For the text-containing cell, return its midpoint in [x, y] coordinate format. 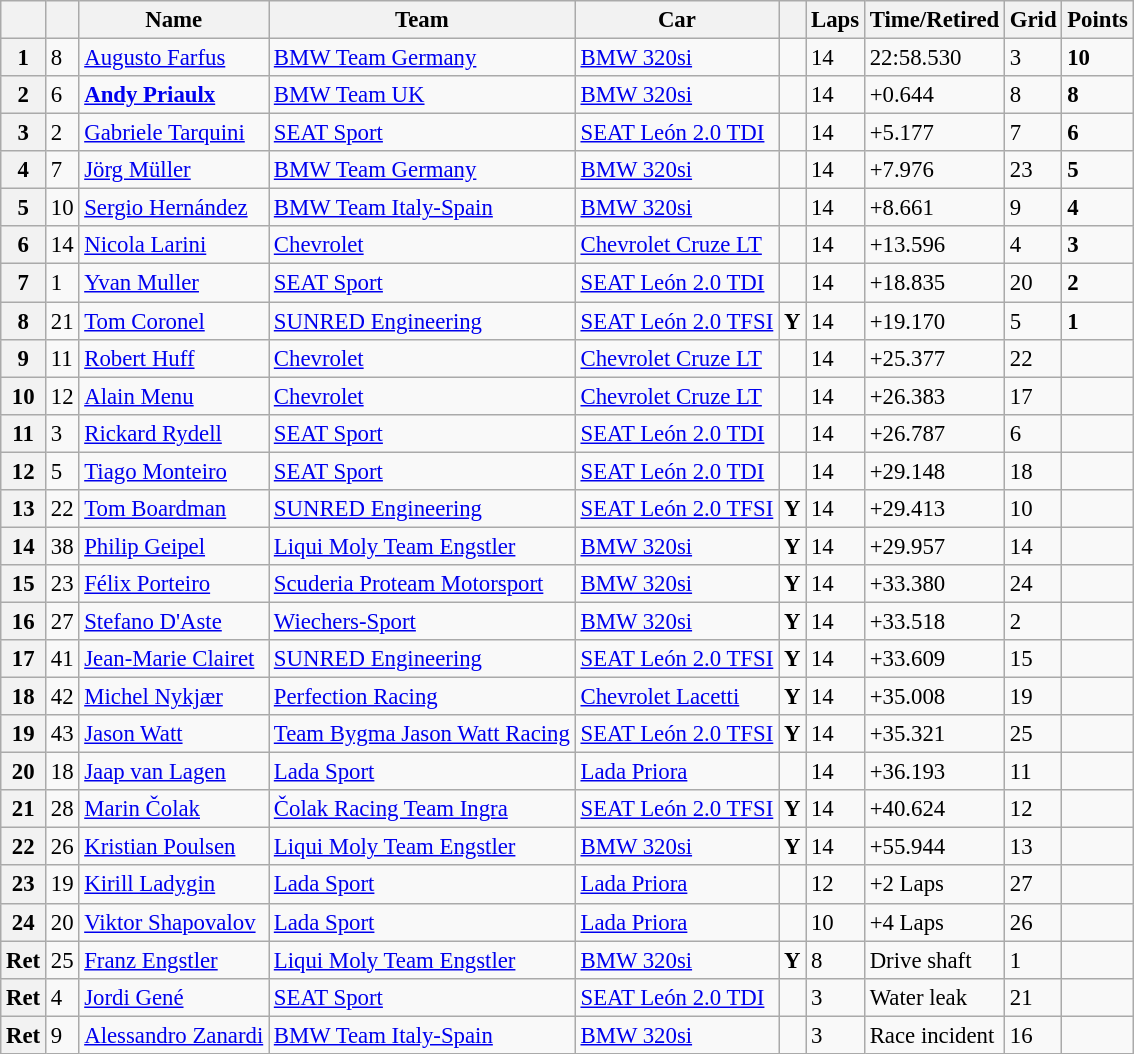
Franz Engstler [174, 960]
22:58.530 [934, 58]
+7.976 [934, 170]
Name [174, 20]
42 [62, 697]
Marin Čolak [174, 809]
Augusto Farfus [174, 58]
BMW Team UK [422, 95]
Čolak Racing Team Ingra [422, 809]
Rickard Rydell [174, 433]
Tiago Monteiro [174, 471]
+13.596 [934, 245]
Perfection Racing [422, 697]
+26.383 [934, 396]
Tom Boardman [174, 509]
Robert Huff [174, 358]
Philip Geipel [174, 546]
Time/Retired [934, 20]
+8.661 [934, 208]
+35.321 [934, 734]
Laps [836, 20]
+19.170 [934, 321]
38 [62, 546]
Alain Menu [174, 396]
Jaap van Lagen [174, 772]
Jason Watt [174, 734]
+2 Laps [934, 885]
+55.944 [934, 847]
41 [62, 659]
Jean-Marie Clairet [174, 659]
Michel Nykjær [174, 697]
Gabriele Tarquini [174, 133]
+36.193 [934, 772]
Félix Porteiro [174, 584]
Car [676, 20]
Tom Coronel [174, 321]
Drive shaft [934, 960]
+35.008 [934, 697]
+25.377 [934, 358]
Sergio Hernández [174, 208]
+18.835 [934, 283]
Viktor Shapovalov [174, 922]
+33.380 [934, 584]
Yvan Muller [174, 283]
+40.624 [934, 809]
+33.609 [934, 659]
Chevrolet Lacetti [676, 697]
Kirill Ladygin [174, 885]
+5.177 [934, 133]
Stefano D'Aste [174, 621]
+29.148 [934, 471]
+26.787 [934, 433]
Jordi Gené [174, 997]
Race incident [934, 1035]
Kristian Poulsen [174, 847]
43 [62, 734]
Team Bygma Jason Watt Racing [422, 734]
28 [62, 809]
Alessandro Zanardi [174, 1035]
Points [1098, 20]
Andy Priaulx [174, 95]
Wiechers-Sport [422, 621]
Nicola Larini [174, 245]
+4 Laps [934, 922]
Water leak [934, 997]
Grid [1032, 20]
+29.413 [934, 509]
+29.957 [934, 546]
Team [422, 20]
+33.518 [934, 621]
Jörg Müller [174, 170]
Scuderia Proteam Motorsport [422, 584]
+0.644 [934, 95]
